Return the (X, Y) coordinate for the center point of the cell that contains the specified text.  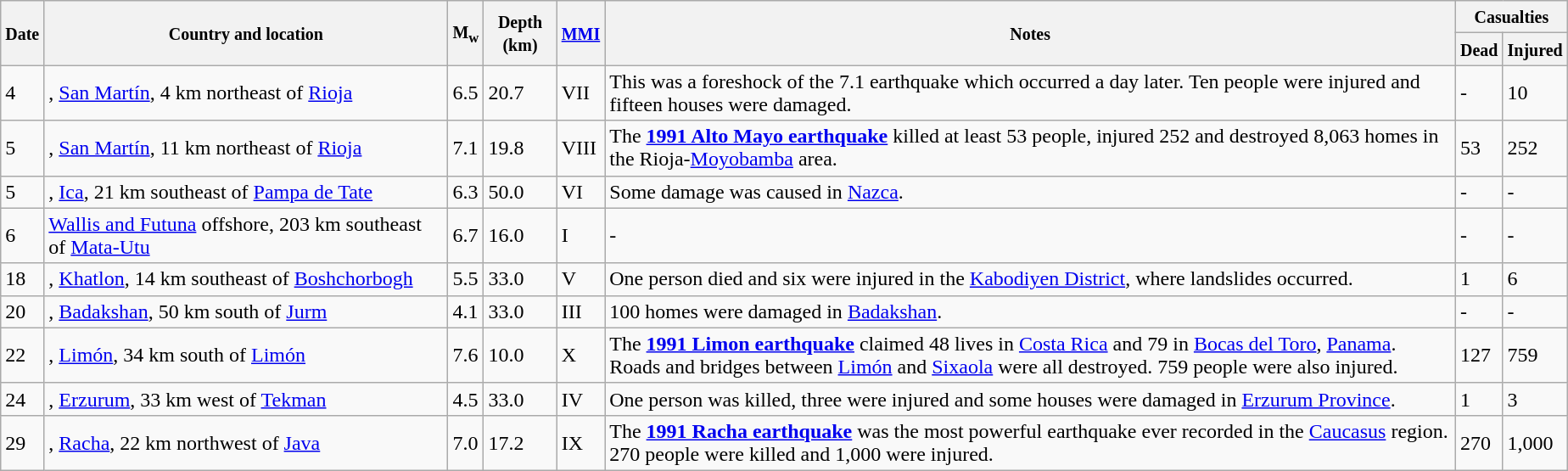
22 (22, 355)
3 (1535, 399)
, Erzurum, 33 km west of Tekman (246, 399)
50.0 (520, 192)
, Badakshan, 50 km south of Jurm (246, 311)
Mw (466, 33)
252 (1535, 148)
53 (1479, 148)
VI (580, 192)
20.7 (520, 93)
1,000 (1535, 443)
5.5 (466, 279)
IX (580, 443)
V (580, 279)
X (580, 355)
This was a foreshock of the 7.1 earthquake which occurred a day later. Ten people were injured and fifteen houses were damaged. (1030, 93)
24 (22, 399)
20 (22, 311)
Casualties (1511, 17)
17.2 (520, 443)
6.7 (466, 236)
127 (1479, 355)
4 (22, 93)
4.1 (466, 311)
MMI (580, 33)
10 (1535, 93)
Dead (1479, 49)
759 (1535, 355)
Some damage was caused in Nazca. (1030, 192)
One person was killed, three were injured and some houses were damaged in Erzurum Province. (1030, 399)
The 1991 Alto Mayo earthquake killed at least 53 people, injured 252 and destroyed 8,063 homes in the Rioja-Moyobamba area. (1030, 148)
III (580, 311)
, Racha, 22 km northwest of Java (246, 443)
Wallis and Futuna offshore, 203 km southeast of Mata-Utu (246, 236)
19.8 (520, 148)
6.3 (466, 192)
VIII (580, 148)
Date (22, 33)
, San Martín, 11 km northeast of Rioja (246, 148)
, Limón, 34 km south of Limón (246, 355)
, Khatlon, 14 km southeast of Boshchorbogh (246, 279)
7.0 (466, 443)
7.6 (466, 355)
, Ica, 21 km southeast of Pampa de Tate (246, 192)
10.0 (520, 355)
One person died and six were injured in the Kabodiyen District, where landslides occurred. (1030, 279)
6.5 (466, 93)
Country and location (246, 33)
16.0 (520, 236)
Notes (1030, 33)
29 (22, 443)
, San Martín, 4 km northeast of Rioja (246, 93)
IV (580, 399)
The 1991 Racha earthquake was the most powerful earthquake ever recorded in the Caucasus region. 270 people were killed and 1,000 were injured. (1030, 443)
Injured (1535, 49)
I (580, 236)
Depth (km) (520, 33)
270 (1479, 443)
7.1 (466, 148)
18 (22, 279)
VII (580, 93)
100 homes were damaged in Badakshan. (1030, 311)
4.5 (466, 399)
